Return the (X, Y) coordinate for the center point of the cell that contains the specified text.  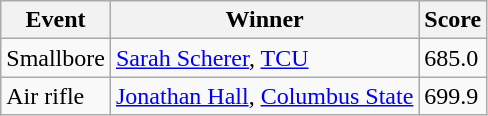
Smallbore (56, 58)
Event (56, 20)
Air rifle (56, 96)
699.9 (453, 96)
Score (453, 20)
685.0 (453, 58)
Sarah Scherer, TCU (264, 58)
Jonathan Hall, Columbus State (264, 96)
Winner (264, 20)
